Extract the (X, Y) coordinate from the center of the cell holding the provided text.  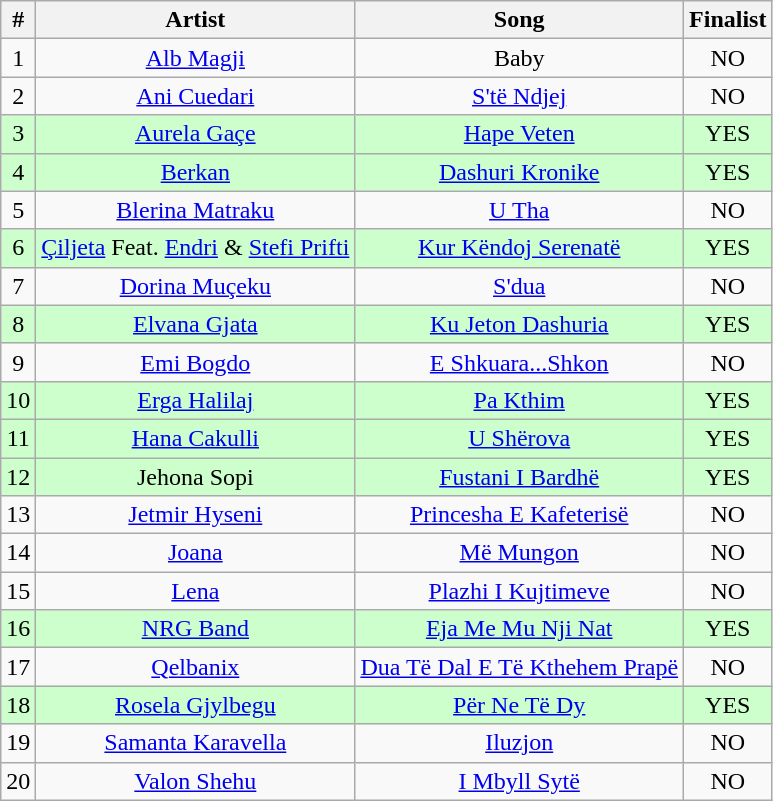
Erga Halilaj (196, 400)
Alb Magji (196, 58)
Për Ne Të Dy (520, 705)
Qelbanix (196, 667)
20 (18, 781)
NRG Band (196, 629)
Finalist (728, 20)
U Tha (520, 210)
U Shërova (520, 438)
Më Mungon (520, 553)
Artist (196, 20)
15 (18, 591)
2 (18, 96)
Ku Jeton Dashuria (520, 324)
Dorina Muçeku (196, 286)
Berkan (196, 172)
9 (18, 362)
13 (18, 515)
Baby (520, 58)
5 (18, 210)
8 (18, 324)
Emi Bogdo (196, 362)
1 (18, 58)
16 (18, 629)
7 (18, 286)
Hana Cakulli (196, 438)
Princesha E Kafeterisë (520, 515)
S'dua (520, 286)
Lena (196, 591)
Jetmir Hyseni (196, 515)
12 (18, 477)
Plazhi I Kujtimeve (520, 591)
Ani Cuedari (196, 96)
6 (18, 248)
4 (18, 172)
Eja Me Mu Nji Nat (520, 629)
E Shkuara...Shkon (520, 362)
Kur Këndoj Serenatë (520, 248)
Elvana Gjata (196, 324)
Hape Veten (520, 134)
Song (520, 20)
18 (18, 705)
Jehona Sopi (196, 477)
Blerina Matraku (196, 210)
11 (18, 438)
Samanta Karavella (196, 743)
3 (18, 134)
Iluzjon (520, 743)
Fustani I Bardhë (520, 477)
Dashuri Kronike (520, 172)
14 (18, 553)
Rosela Gjylbegu (196, 705)
Pa Kthim (520, 400)
S'të Ndjej (520, 96)
17 (18, 667)
# (18, 20)
I Mbyll Sytë (520, 781)
Aurela Gaçe (196, 134)
Çiljeta Feat. Endri & Stefi Prifti (196, 248)
Valon Shehu (196, 781)
19 (18, 743)
Dua Të Dal E Të Kthehem Prapë (520, 667)
10 (18, 400)
Joana (196, 553)
